Locate the cell with the specified text and output its (x, y) center coordinate. 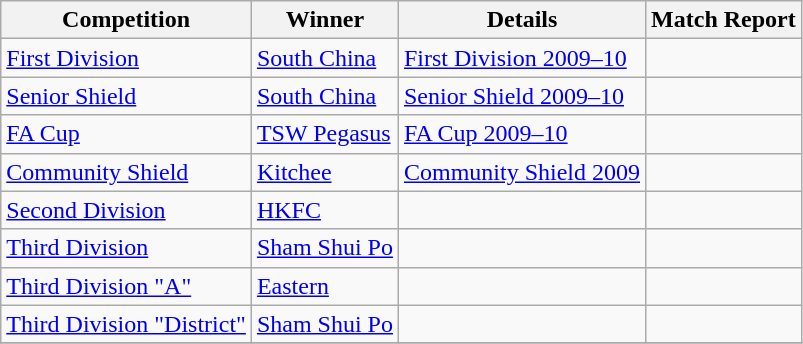
Third Division "A" (126, 286)
FA Cup 2009–10 (522, 134)
Details (522, 20)
Senior Shield (126, 96)
Competition (126, 20)
Community Shield (126, 172)
Third Division (126, 248)
TSW Pegasus (324, 134)
First Division (126, 58)
Senior Shield 2009–10 (522, 96)
Kitchee (324, 172)
Second Division (126, 210)
FA Cup (126, 134)
Match Report (724, 20)
Community Shield 2009 (522, 172)
Third Division "District" (126, 324)
First Division 2009–10 (522, 58)
HKFC (324, 210)
Winner (324, 20)
Eastern (324, 286)
